Output the (X, Y) coordinate of the center of the cell containing the given text.  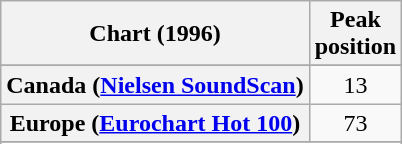
13 (355, 85)
Europe (Eurochart Hot 100) (155, 123)
Peakposition (355, 34)
Canada (Nielsen SoundScan) (155, 85)
73 (355, 123)
Chart (1996) (155, 34)
